From the cell containing the given text, extract its center point as [x, y] coordinate. 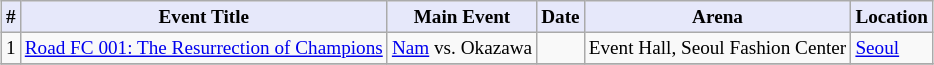
Date [561, 17]
1 [10, 48]
Seoul [892, 48]
Event Hall, Seoul Fashion Center [718, 48]
Location [892, 17]
Nam vs. Okazawa [462, 48]
Main Event [462, 17]
Event Title [204, 17]
# [10, 17]
Arena [718, 17]
Road FC 001: The Resurrection of Champions [204, 48]
